Return [X, Y] of the center of cell containing provided text 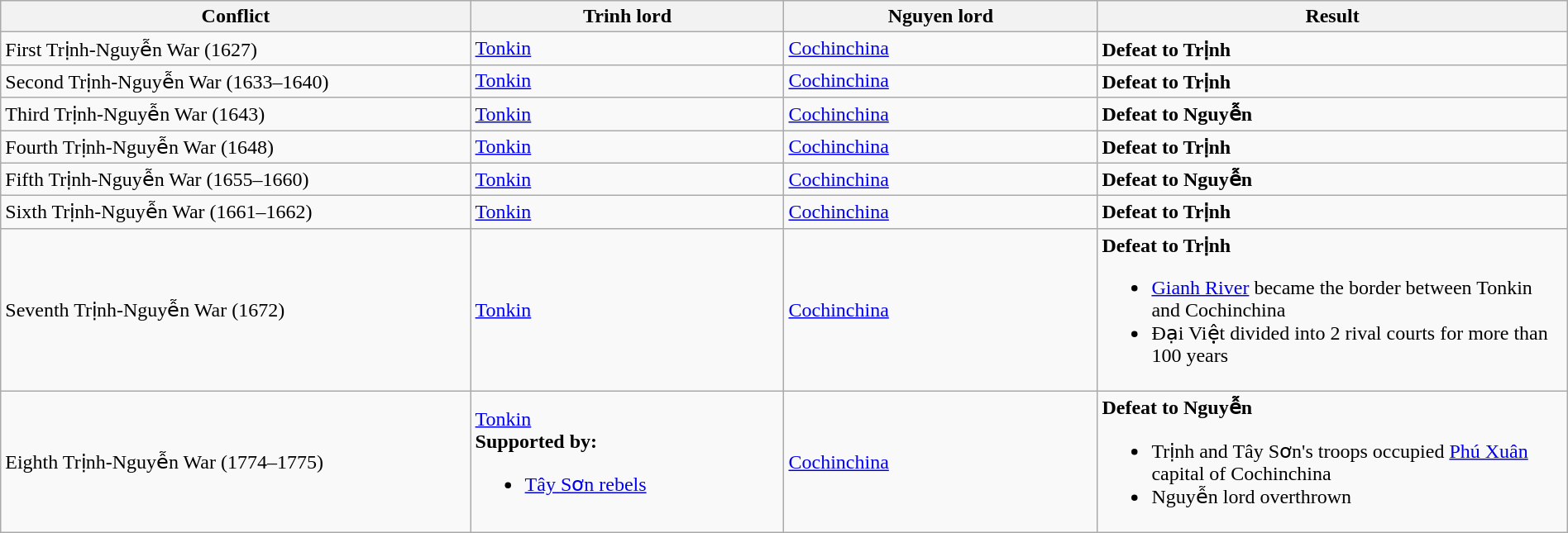
Seventh Trịnh-Nguyễn War (1672) [236, 309]
Nguyen lord [941, 17]
Trinh lord [627, 17]
Second Trịnh-Nguyễn War (1633–1640) [236, 81]
Third Trịnh-Nguyễn War (1643) [236, 114]
Conflict [236, 17]
Defeat to NguyễnTrịnh and Tây Sơn's troops occupied Phú Xuân capital of CochinchinaNguyễn lord overthrown [1332, 462]
Tonkin Supported by:Tây Sơn rebels [627, 462]
First Trịnh-Nguyễn War (1627) [236, 49]
Result [1332, 17]
Fourth Trịnh-Nguyễn War (1648) [236, 147]
Sixth Trịnh-Nguyễn War (1661–1662) [236, 212]
Eighth Trịnh-Nguyễn War (1774–1775) [236, 462]
Defeat to TrịnhGianh River became the border between Tonkin and CochinchinaĐại Việt divided into 2 rival courts for more than 100 years [1332, 309]
Fifth Trịnh-Nguyễn War (1655–1660) [236, 179]
